Pinpoint the cell where the given text exists, returning its (x, y) midpoint coordinate. 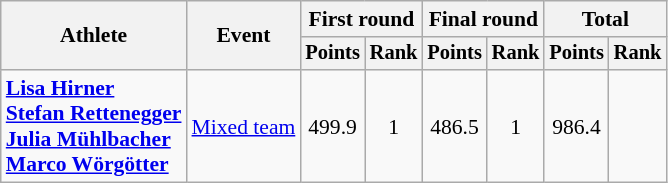
Mixed team (244, 126)
499.9 (332, 126)
Final round (483, 19)
Lisa HirnerStefan RetteneggerJulia MühlbacherMarco Wörgötter (94, 126)
Total (605, 19)
Athlete (94, 36)
986.4 (576, 126)
486.5 (454, 126)
First round (361, 19)
Event (244, 36)
